Provide the [x, y] coordinate of the cell's center where the given text is located.  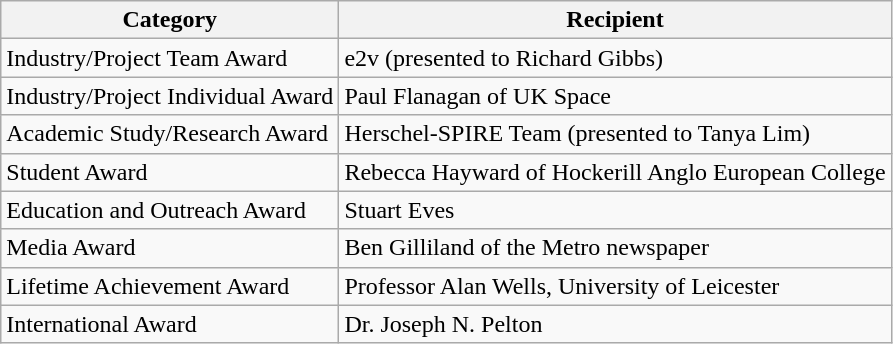
Dr. Joseph N. Pelton [615, 324]
Herschel-SPIRE Team (presented to Tanya Lim) [615, 134]
Stuart Eves [615, 210]
Category [170, 20]
Education and Outreach Award [170, 210]
Industry/Project Team Award [170, 58]
Paul Flanagan of UK Space [615, 96]
International Award [170, 324]
Rebecca Hayward of Hockerill Anglo European College [615, 172]
Professor Alan Wells, University of Leicester [615, 286]
Lifetime Achievement Award [170, 286]
Student Award [170, 172]
Academic Study/Research Award [170, 134]
Ben Gilliland of the Metro newspaper [615, 248]
Media Award [170, 248]
Recipient [615, 20]
Industry/Project Individual Award [170, 96]
e2v (presented to Richard Gibbs) [615, 58]
